Capture the cell that displays the provided text and extract its (x, y) central coordinate. 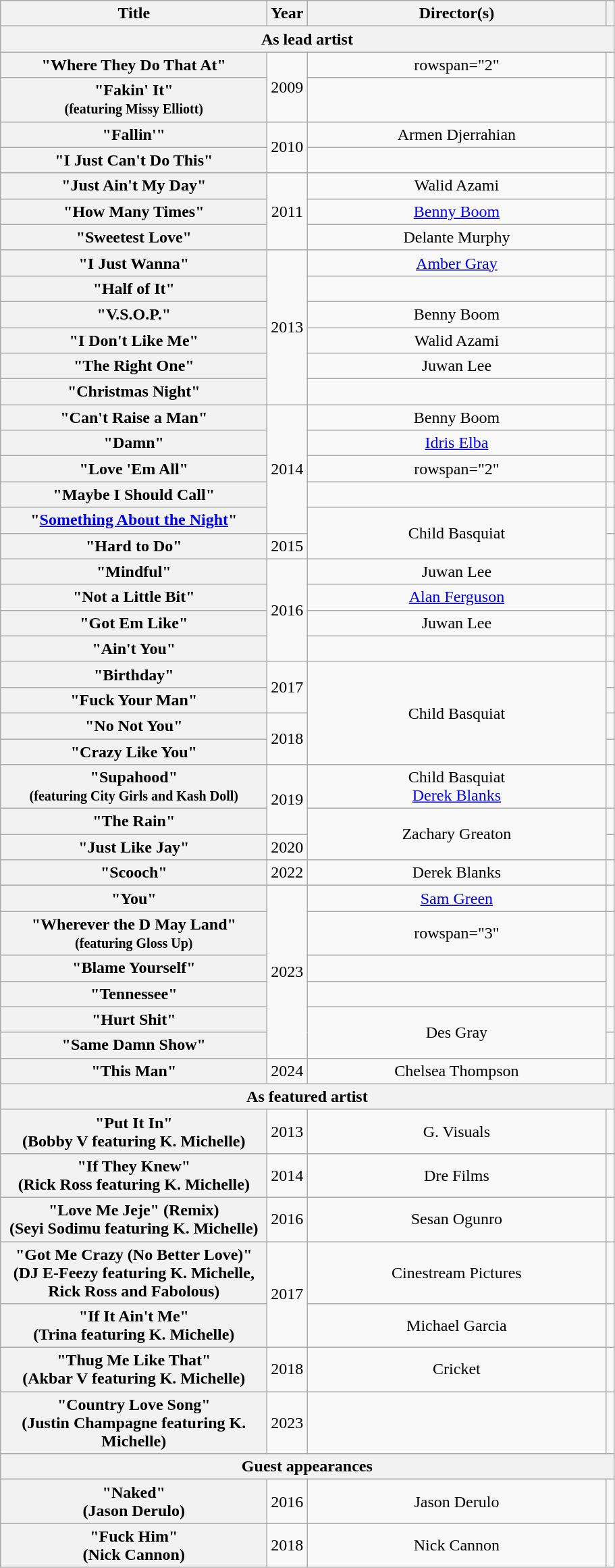
"Hurt Shit" (134, 1019)
2015 (288, 546)
Cinestream Pictures (456, 1273)
Director(s) (456, 14)
Des Gray (456, 1032)
"Fakin' It"(featuring Missy Elliott) (134, 100)
2019 (288, 800)
"I Just Can't Do This" (134, 160)
Armen Djerrahian (456, 134)
"I Just Wanna" (134, 263)
"Where They Do That At" (134, 65)
2024 (288, 1071)
"Something About the Night" (134, 520)
"Tennessee" (134, 994)
Derek Blanks (456, 873)
"Put It In"(Bobby V featuring K. Michelle) (134, 1131)
Year (288, 14)
"Just Like Jay" (134, 847)
"Fallin'" (134, 134)
"If It Ain't Me"(Trina featuring K. Michelle) (134, 1325)
Sesan Ogunro (456, 1219)
"Love 'Em All" (134, 469)
Cricket (456, 1370)
"Supahood"(featuring City Girls and Kash Doll) (134, 786)
"Mindful" (134, 572)
"Just Ain't My Day" (134, 186)
As featured artist (307, 1096)
Michael Garcia (456, 1325)
As lead artist (307, 39)
"Wherever the D May Land"(featuring Gloss Up) (134, 934)
"I Don't Like Me" (134, 340)
2022 (288, 873)
"Scooch" (134, 873)
"If They Knew"(Rick Ross featuring K. Michelle) (134, 1175)
"Sweetest Love" (134, 237)
"Ain't You" (134, 649)
Delante Murphy (456, 237)
Chelsea Thompson (456, 1071)
"Blame Yourself" (134, 968)
G. Visuals (456, 1131)
"How Many Times" (134, 211)
2020 (288, 847)
"Fuck Your Man" (134, 700)
Amber Gray (456, 263)
"Got Me Crazy (No Better Love)"(DJ E-Feezy featuring K. Michelle, Rick Ross and Fabolous) (134, 1273)
Child BasquiatDerek Blanks (456, 786)
"V.S.O.P." (134, 314)
"Damn" (134, 443)
Idris Elba (456, 443)
Sam Green (456, 899)
"Naked"(Jason Derulo) (134, 1501)
Nick Cannon (456, 1546)
Guest appearances (307, 1467)
"Thug Me Like That"(Akbar V featuring K. Michelle) (134, 1370)
2009 (288, 86)
Alan Ferguson (456, 597)
"Crazy Like You" (134, 752)
"Love Me Jeje" (Remix)(Seyi Sodimu featuring K. Michelle) (134, 1219)
Jason Derulo (456, 1501)
"Hard to Do" (134, 546)
Zachary Greaton (456, 834)
"You" (134, 899)
Dre Films (456, 1175)
"No Not You" (134, 726)
"The Rain" (134, 821)
2010 (288, 147)
"Half of It" (134, 288)
"The Right One" (134, 366)
"Birthday" (134, 674)
rowspan="3" (456, 934)
"Got Em Like" (134, 623)
"Maybe I Should Call" (134, 495)
Title (134, 14)
"Fuck Him"(Nick Cannon) (134, 1546)
"Not a Little Bit" (134, 597)
"This Man" (134, 1071)
"Same Damn Show" (134, 1045)
"Can't Raise a Man" (134, 418)
2011 (288, 211)
"Country Love Song"(Justin Champagne featuring K. Michelle) (134, 1423)
"Christmas Night" (134, 392)
